Identify which cell holds the provided text, then report its (X, Y) central coordinate. 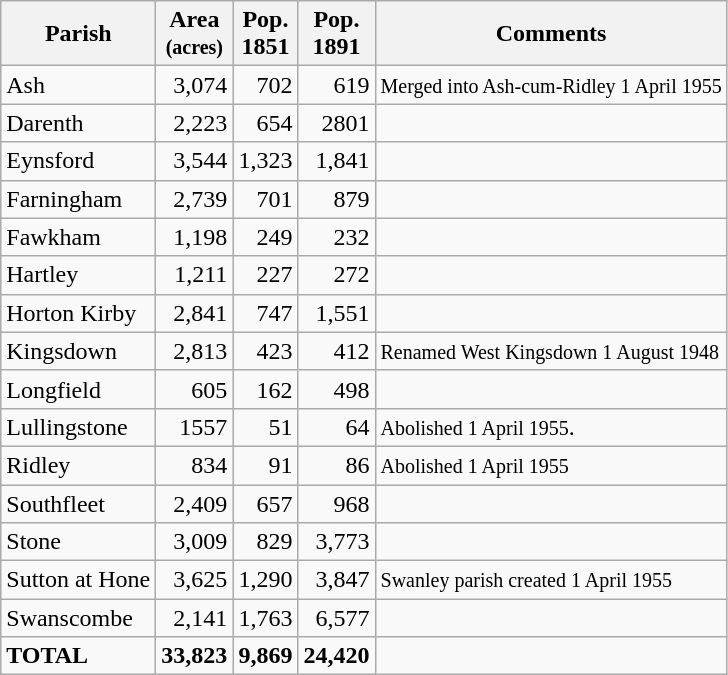
Hartley (78, 275)
24,420 (336, 656)
86 (336, 465)
Kingsdown (78, 351)
Abolished 1 April 1955 (551, 465)
3,625 (194, 580)
Stone (78, 542)
91 (266, 465)
3,074 (194, 85)
Renamed West Kingsdown 1 August 1948 (551, 351)
3,009 (194, 542)
Area (acres) (194, 34)
834 (194, 465)
Longfield (78, 389)
2,813 (194, 351)
Southfleet (78, 503)
162 (266, 389)
6,577 (336, 618)
423 (266, 351)
Darenth (78, 123)
227 (266, 275)
2,223 (194, 123)
9,869 (266, 656)
Pop. 1891 (336, 34)
968 (336, 503)
232 (336, 237)
Swanley parish created 1 April 1955 (551, 580)
Sutton at Hone (78, 580)
Parish (78, 34)
702 (266, 85)
1,841 (336, 161)
2,841 (194, 313)
2801 (336, 123)
Farningham (78, 199)
605 (194, 389)
3,847 (336, 580)
1557 (194, 427)
1,763 (266, 618)
498 (336, 389)
Pop. 1851 (266, 34)
879 (336, 199)
2,409 (194, 503)
3,773 (336, 542)
657 (266, 503)
1,551 (336, 313)
Eynsford (78, 161)
Horton Kirby (78, 313)
701 (266, 199)
Comments (551, 34)
654 (266, 123)
249 (266, 237)
Ash (78, 85)
3,544 (194, 161)
Ridley (78, 465)
619 (336, 85)
2,141 (194, 618)
747 (266, 313)
TOTAL (78, 656)
1,290 (266, 580)
33,823 (194, 656)
1,323 (266, 161)
Lullingstone (78, 427)
Fawkham (78, 237)
1,211 (194, 275)
Swanscombe (78, 618)
64 (336, 427)
51 (266, 427)
829 (266, 542)
Abolished 1 April 1955. (551, 427)
412 (336, 351)
2,739 (194, 199)
Merged into Ash-cum-Ridley 1 April 1955 (551, 85)
272 (336, 275)
1,198 (194, 237)
